From the cell containing the given text, extract its center point as (x, y) coordinate. 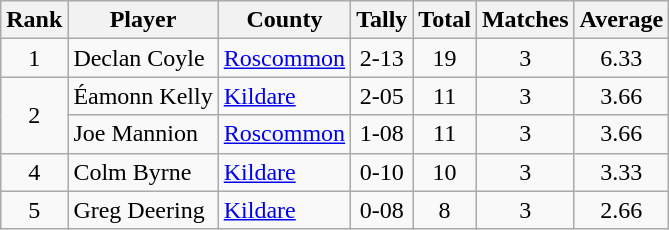
Declan Coyle (143, 58)
8 (445, 210)
1 (34, 58)
0-08 (382, 210)
2-13 (382, 58)
10 (445, 172)
0-10 (382, 172)
3.33 (622, 172)
2-05 (382, 96)
1-08 (382, 134)
5 (34, 210)
Éamonn Kelly (143, 96)
Colm Byrne (143, 172)
4 (34, 172)
Player (143, 20)
19 (445, 58)
2.66 (622, 210)
Matches (525, 20)
County (284, 20)
Tally (382, 20)
6.33 (622, 58)
Total (445, 20)
Rank (34, 20)
2 (34, 115)
Joe Mannion (143, 134)
Greg Deering (143, 210)
Average (622, 20)
